Locate the cell with the specified text and output its [X, Y] center coordinate. 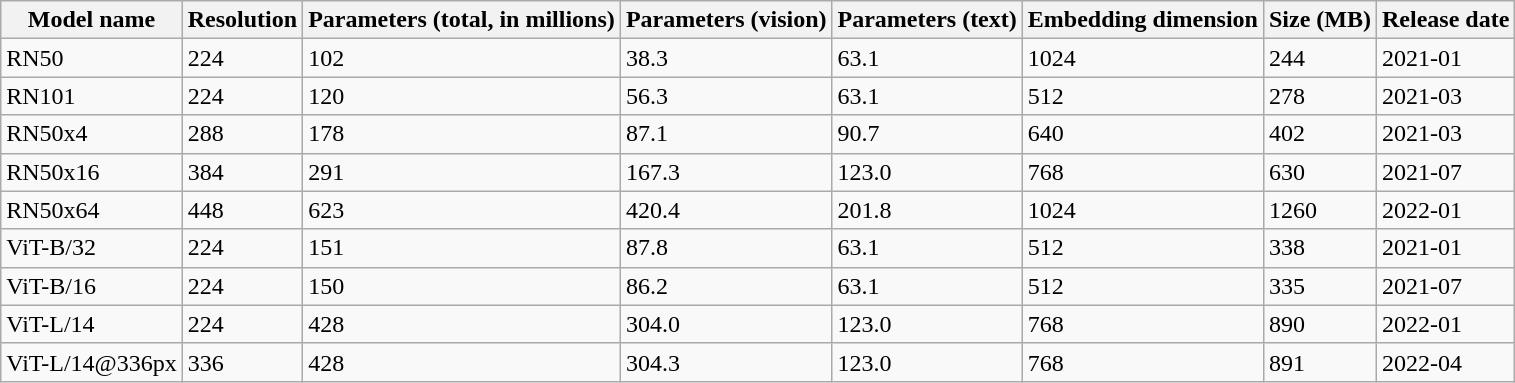
630 [1320, 172]
87.8 [726, 248]
90.7 [927, 134]
448 [242, 210]
338 [1320, 248]
ViT-L/14 [92, 324]
151 [462, 248]
Embedding dimension [1142, 20]
201.8 [927, 210]
Parameters (total, in millions) [462, 20]
102 [462, 58]
RN50x16 [92, 172]
402 [1320, 134]
640 [1142, 134]
335 [1320, 286]
304.3 [726, 362]
38.3 [726, 58]
623 [462, 210]
Parameters (text) [927, 20]
178 [462, 134]
891 [1320, 362]
384 [242, 172]
86.2 [726, 286]
56.3 [726, 96]
278 [1320, 96]
2022-04 [1445, 362]
420.4 [726, 210]
167.3 [726, 172]
890 [1320, 324]
1260 [1320, 210]
ViT-B/16 [92, 286]
Resolution [242, 20]
291 [462, 172]
244 [1320, 58]
Size (MB) [1320, 20]
ViT-L/14@336px [92, 362]
304.0 [726, 324]
RN50 [92, 58]
288 [242, 134]
Model name [92, 20]
87.1 [726, 134]
150 [462, 286]
Parameters (vision) [726, 20]
Release date [1445, 20]
RN101 [92, 96]
336 [242, 362]
RN50x64 [92, 210]
ViT-B/32 [92, 248]
RN50x4 [92, 134]
120 [462, 96]
